Search for the cell housing the specified text and yield its [X, Y] center coordinate. 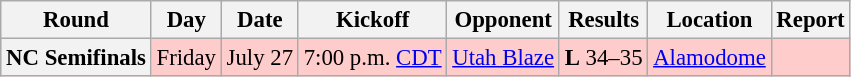
L 34–35 [603, 58]
Day [186, 20]
July 27 [260, 58]
Results [603, 20]
Round [76, 20]
Utah Blaze [503, 58]
NC Semifinals [76, 58]
Friday [186, 58]
Alamodome [710, 58]
Kickoff [372, 20]
Opponent [503, 20]
Report [810, 20]
Location [710, 20]
7:00 p.m. CDT [372, 58]
Date [260, 20]
